Return (x, y) of the center of cell containing provided text 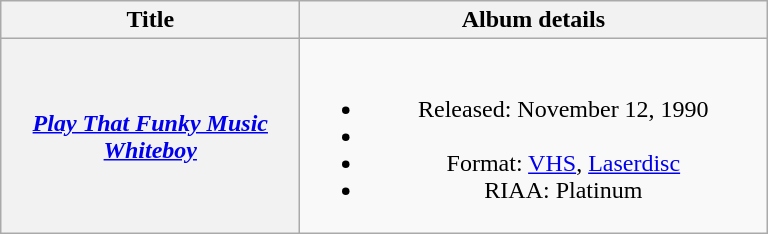
Title (150, 20)
Play That Funky Music Whiteboy (150, 136)
Released: November 12, 1990Format: VHS, LaserdiscRIAA: Platinum (534, 136)
Album details (534, 20)
